Determine the [x, y] coordinate at the center of the cell enclosing the given text.  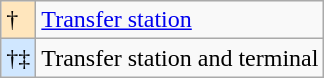
† [18, 20]
Transfer station [180, 20]
Transfer station and terminal [180, 58]
†‡ [18, 58]
